Provide the [x, y] coordinate of the cell's center where the given text is located.  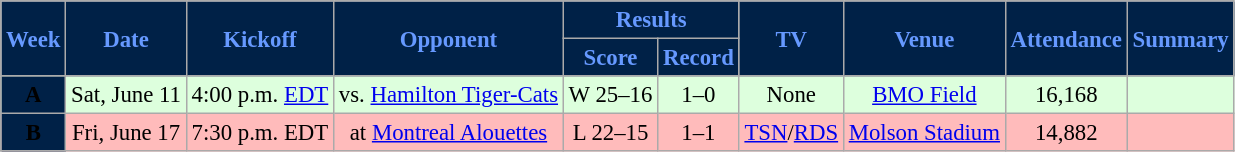
Kickoff [260, 38]
W 25–16 [610, 95]
Date [126, 38]
Score [610, 58]
at Montreal Alouettes [449, 133]
Results [651, 20]
Venue [924, 38]
TV [791, 38]
Molson Stadium [924, 133]
BMO Field [924, 95]
1–1 [698, 133]
14,882 [1066, 133]
Opponent [449, 38]
L 22–15 [610, 133]
Sat, June 11 [126, 95]
Summary [1180, 38]
TSN/RDS [791, 133]
16,168 [1066, 95]
4:00 p.m. EDT [260, 95]
None [791, 95]
Fri, June 17 [126, 133]
vs. Hamilton Tiger-Cats [449, 95]
A [34, 95]
Record [698, 58]
7:30 p.m. EDT [260, 133]
Week [34, 38]
1–0 [698, 95]
B [34, 133]
Attendance [1066, 38]
